Identify which cell holds the provided text, then report its (x, y) central coordinate. 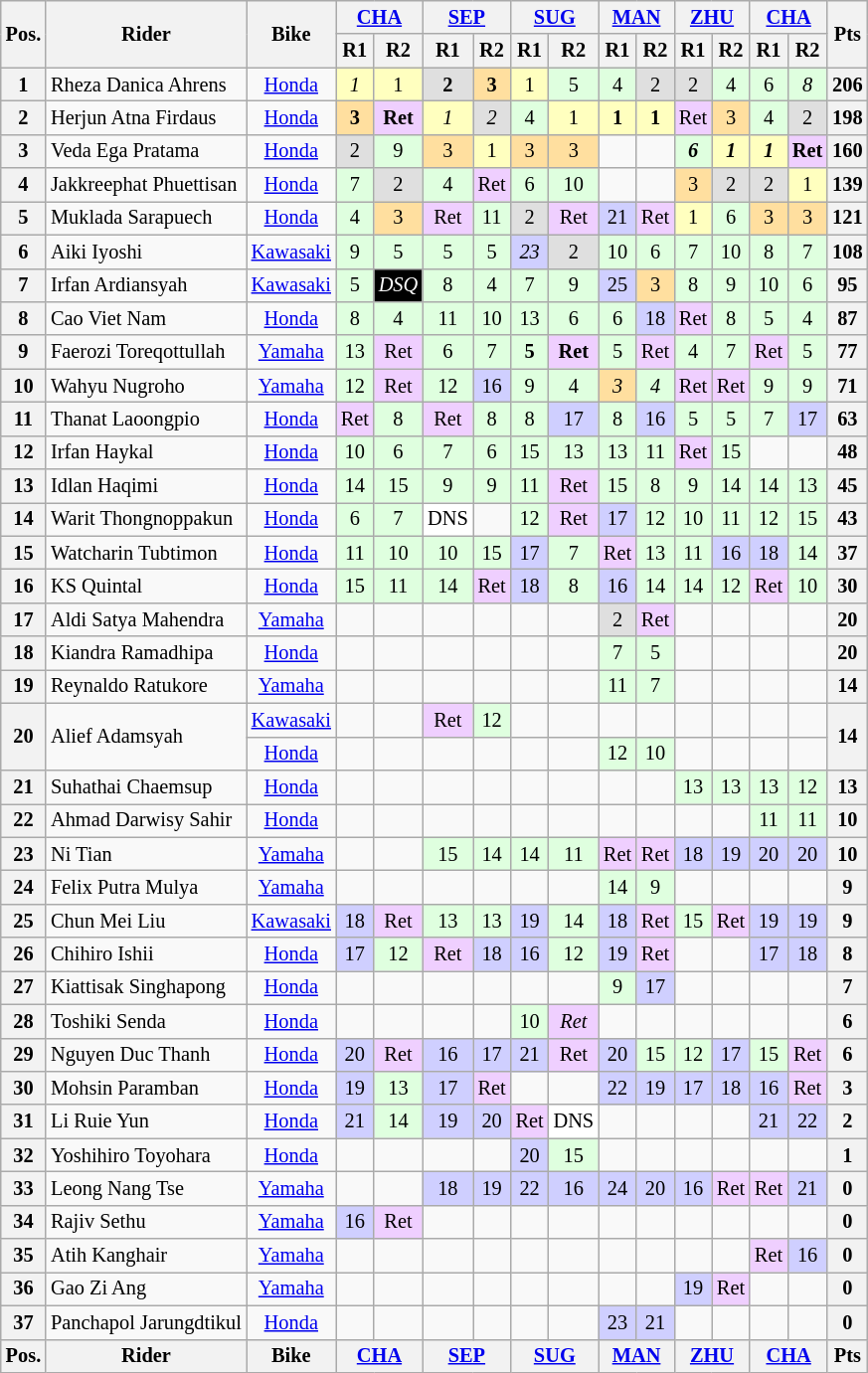
45 (847, 486)
Gao Zi Ang (146, 1288)
Chihiro Ishii (146, 954)
DSQ (398, 285)
95 (847, 285)
Rheza Danica Ahrens (146, 85)
121 (847, 218)
35 (24, 1256)
Ni Tian (146, 854)
KS Quintal (146, 586)
Aiki Iyoshi (146, 252)
32 (24, 1155)
Kiandra Ramadhipa (146, 653)
31 (24, 1121)
Cao Viet Nam (146, 318)
Irfan Haykal (146, 452)
Watcharin Tubtimon (146, 553)
48 (847, 452)
206 (847, 85)
Veda Ega Pratama (146, 151)
Warit Thongnoppakun (146, 519)
Li Ruie Yun (146, 1121)
77 (847, 352)
Leong Nang Tse (146, 1188)
Jakkreephat Phuettisan (146, 185)
Yoshihiro Toyohara (146, 1155)
Rajiv Sethu (146, 1222)
34 (24, 1222)
Atih Kanghair (146, 1256)
Chun Mei Liu (146, 921)
Aldi Satya Mahendra (146, 619)
Mohsin Paramban (146, 1088)
Herjun Atna Firdaus (146, 117)
Felix Putra Mulya (146, 887)
71 (847, 386)
Thanat Laoongpio (146, 419)
Alief Adamsyah (146, 736)
198 (847, 117)
29 (24, 1055)
139 (847, 185)
36 (24, 1288)
43 (847, 519)
Nguyen Duc Thanh (146, 1055)
Irfan Ardiansyah (146, 285)
160 (847, 151)
26 (24, 954)
Suhathai Chaemsup (146, 786)
Kiattisak Singhapong (146, 987)
33 (24, 1188)
Idlan Haqimi (146, 486)
108 (847, 252)
28 (24, 1021)
Muklada Sarapuech (146, 218)
Toshiki Senda (146, 1021)
87 (847, 318)
Faerozi Toreqottullah (146, 352)
27 (24, 987)
Wahyu Nugroho (146, 386)
63 (847, 419)
Reynaldo Ratukore (146, 686)
Panchapol Jarungdtikul (146, 1322)
Ahmad Darwisy Sahir (146, 820)
